From the cell containing the given text, extract its center point as (x, y) coordinate. 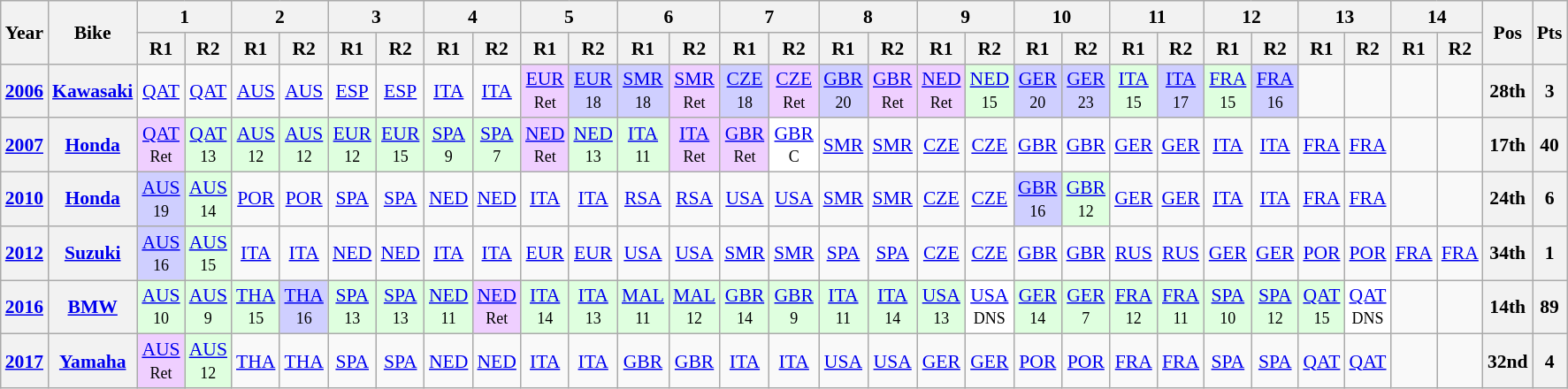
Bike (92, 32)
NED13 (593, 145)
2010 (25, 200)
MAL11 (643, 308)
MAL12 (694, 308)
THA16 (303, 308)
10 (1061, 17)
2 (279, 17)
9 (966, 17)
QAT15 (1321, 308)
AUS19 (161, 200)
2017 (25, 361)
17th (1508, 145)
AUS16 (161, 253)
14th (1508, 308)
GER20 (1038, 90)
24th (1508, 200)
34th (1508, 253)
GER14 (1038, 308)
5 (570, 17)
SMRRet (694, 90)
89 (1549, 308)
ITA13 (593, 308)
Kawasaki (92, 90)
NED11 (448, 308)
SPA12 (1275, 308)
2007 (25, 145)
Pts (1549, 32)
EURRet (545, 90)
GBRC (794, 145)
13 (1344, 17)
FRA16 (1275, 90)
ITA17 (1180, 90)
AUS10 (161, 308)
11 (1157, 17)
THA15 (256, 308)
GBR9 (794, 308)
GBR20 (844, 90)
QATDNS (1367, 308)
14 (1437, 17)
Suzuki (92, 253)
BMW (92, 308)
GBR14 (745, 308)
ITA15 (1134, 90)
2016 (25, 308)
FRA15 (1228, 90)
28th (1508, 90)
SPA7 (496, 145)
40 (1549, 145)
AUSRet (161, 361)
CZE18 (745, 90)
32nd (1508, 361)
7 (769, 17)
Year (25, 32)
12 (1252, 17)
SPA9 (448, 145)
EUR15 (400, 145)
AUS15 (209, 253)
ITARet (694, 145)
USA13 (941, 308)
EUR18 (593, 90)
AUS9 (209, 308)
Yamaha (92, 361)
GER7 (1086, 308)
SPA10 (1228, 308)
NED15 (990, 90)
CZERet (794, 90)
AUS14 (209, 200)
2012 (25, 253)
SMR18 (643, 90)
FRA11 (1180, 308)
8 (868, 17)
GBR16 (1038, 200)
GBR12 (1086, 200)
2006 (25, 90)
USADNS (990, 308)
EUR12 (352, 145)
Pos (1508, 32)
QAT13 (209, 145)
GER23 (1086, 90)
QATRet (161, 145)
FRA12 (1134, 308)
